Return the [x, y] coordinate for the center point of the cell that contains the specified text.  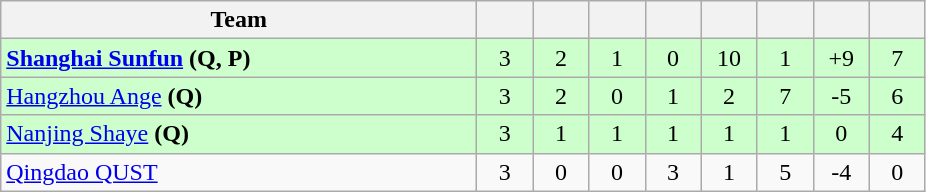
Team [239, 20]
Qingdao QUST [239, 172]
4 [897, 134]
-5 [841, 96]
+9 [841, 58]
-4 [841, 172]
Hangzhou Ange (Q) [239, 96]
10 [729, 58]
Shanghai Sunfun (Q, P) [239, 58]
Nanjing Shaye (Q) [239, 134]
6 [897, 96]
5 [785, 172]
